Identify which cell holds the provided text, then report its [X, Y] central coordinate. 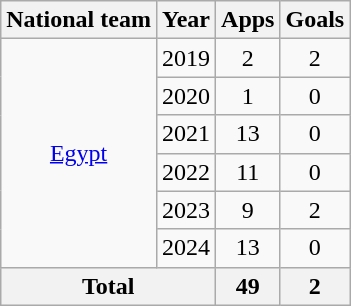
Egypt [79, 153]
2020 [186, 96]
Year [186, 20]
49 [248, 286]
9 [248, 210]
2019 [186, 58]
Apps [248, 20]
1 [248, 96]
Total [108, 286]
2021 [186, 134]
National team [79, 20]
2024 [186, 248]
2022 [186, 172]
2023 [186, 210]
11 [248, 172]
Goals [315, 20]
